Return [X, Y] of the center of cell containing provided text 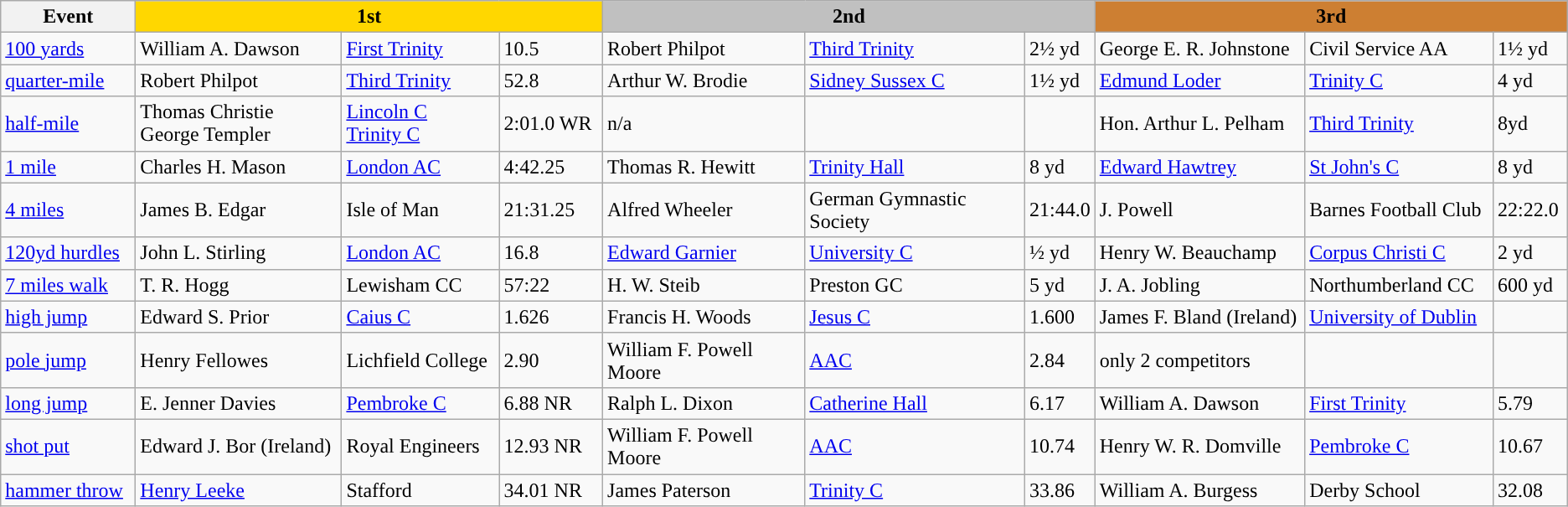
Alfred Wheeler [704, 210]
J. Powell [1199, 210]
3rd [1331, 17]
2½ yd [1060, 49]
University of Dublin [1399, 317]
Charles H. Mason [239, 167]
Edward Hawtrey [1199, 167]
Henry Fellowes [239, 360]
Royal Engineers [420, 446]
Caius C [420, 317]
34.01 NR [551, 490]
Corpus Christi C [1399, 253]
Hon. Arthur L. Pelham [1199, 124]
Thomas ChristieGeorge Templer [239, 124]
James F. Bland (Ireland) [1199, 317]
Isle of Man [420, 210]
22:22.0 [1531, 210]
8yd [1531, 124]
J. A. Jobling [1199, 285]
James Paterson [704, 490]
n/a [704, 124]
600 yd [1531, 285]
Preston GC [915, 285]
Event [69, 17]
33.86 [1060, 490]
2nd [849, 17]
2.84 [1060, 360]
1.600 [1060, 317]
Francis H. Woods [704, 317]
16.8 [551, 253]
Derby School [1399, 490]
pole jump [69, 360]
1.626 [551, 317]
57:22 [551, 285]
Barnes Football Club [1399, 210]
1 mile [69, 167]
4 miles [69, 210]
6.88 NR [551, 403]
James B. Edgar [239, 210]
Lichfield College [420, 360]
21:31.25 [551, 210]
Civil Service AA [1399, 49]
T. R. Hogg [239, 285]
Lincoln CTrinity C [420, 124]
100 yards [69, 49]
Catherine Hall [915, 403]
10.67 [1531, 446]
quarter-mile [69, 80]
H. W. Steib [704, 285]
Trinity Hall [915, 167]
E. Jenner Davies [239, 403]
2 yd [1531, 253]
shot put [69, 446]
Edward J. Bor (Ireland) [239, 446]
George E. R. Johnstone [1199, 49]
high jump [69, 317]
52.8 [551, 80]
long jump [69, 403]
hammer throw [69, 490]
2.90 [551, 360]
University C [915, 253]
Edward Garnier [704, 253]
5 yd [1060, 285]
Northumberland CC [1399, 285]
4 yd [1531, 80]
Lewisham CC [420, 285]
½ yd [1060, 253]
5.79 [1531, 403]
10.74 [1060, 446]
St John's C [1399, 167]
Stafford [420, 490]
120yd hurdles [69, 253]
7 miles walk [69, 285]
Thomas R. Hewitt [704, 167]
Henry Leeke [239, 490]
German Gymnastic Society [915, 210]
William A. Burgess [1199, 490]
John L. Stirling [239, 253]
Edward S. Prior [239, 317]
21:44.0 [1060, 210]
Ralph L. Dixon [704, 403]
Jesus C [915, 317]
2:01.0 WR [551, 124]
12.93 NR [551, 446]
32.08 [1531, 490]
Henry W. R. Domville [1199, 446]
Arthur W. Brodie [704, 80]
1st [369, 17]
only 2 competitors [1199, 360]
Sidney Sussex C [915, 80]
6.17 [1060, 403]
half-mile [69, 124]
4:42.25 [551, 167]
Edmund Loder [1199, 80]
10.5 [551, 49]
Henry W. Beauchamp [1199, 253]
